For the text-containing cell, return its midpoint in [x, y] coordinate format. 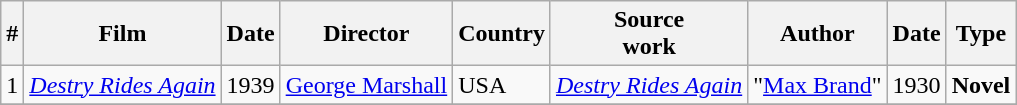
George Marshall [366, 85]
Country [502, 34]
Sourcework [648, 34]
Director [366, 34]
Type [981, 34]
Author [818, 34]
1939 [250, 85]
1930 [916, 85]
1 [12, 85]
USA [502, 85]
"Max Brand" [818, 85]
Novel [981, 85]
Film [122, 34]
# [12, 34]
